Search for the cell housing the specified text and yield its (X, Y) center coordinate. 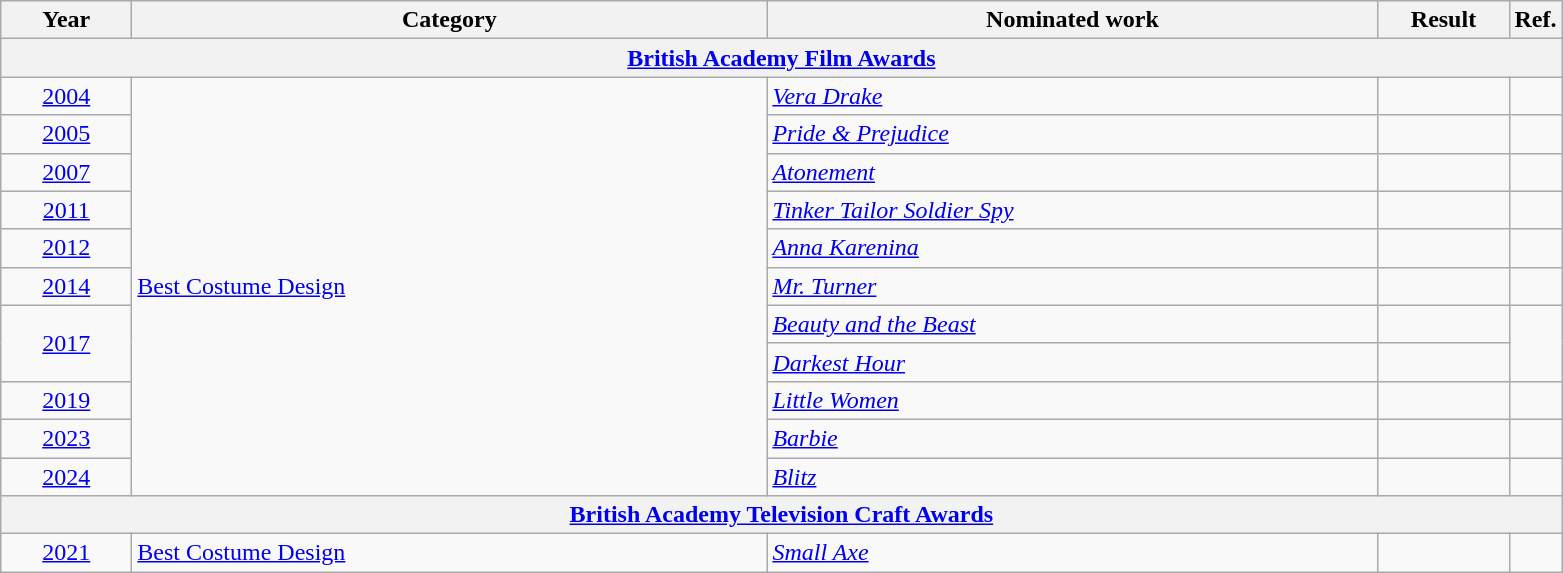
British Academy Film Awards (782, 58)
2012 (66, 248)
Small Axe (1072, 553)
2014 (66, 286)
Blitz (1072, 477)
Year (66, 20)
2011 (66, 210)
Darkest Hour (1072, 362)
2004 (66, 96)
2024 (66, 477)
Atonement (1072, 172)
Ref. (1536, 20)
2021 (66, 553)
Mr. Turner (1072, 286)
2005 (66, 134)
Category (450, 20)
Tinker Tailor Soldier Spy (1072, 210)
Nominated work (1072, 20)
Beauty and the Beast (1072, 324)
Result (1444, 20)
Little Women (1072, 400)
Vera Drake (1072, 96)
Pride & Prejudice (1072, 134)
2023 (66, 438)
2007 (66, 172)
Anna Karenina (1072, 248)
British Academy Television Craft Awards (782, 515)
2017 (66, 343)
Barbie (1072, 438)
2019 (66, 400)
